Scan for the cell matching the given text and deliver its (X, Y) coordinate at center. 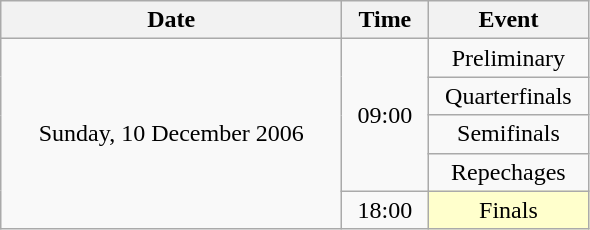
Finals (508, 210)
Time (385, 20)
Sunday, 10 December 2006 (172, 134)
Preliminary (508, 58)
Date (172, 20)
18:00 (385, 210)
Event (508, 20)
09:00 (385, 115)
Repechages (508, 172)
Semifinals (508, 134)
Quarterfinals (508, 96)
